Provide the (X, Y) coordinate of the cell's center where the given text is located.  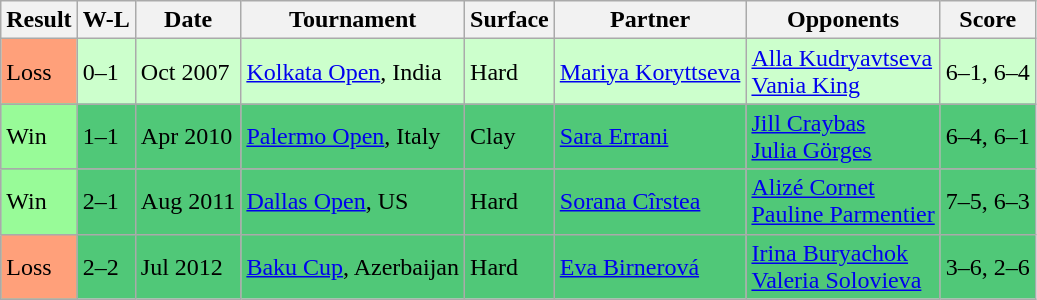
Palermo Open, Italy (353, 136)
2–1 (106, 202)
Oct 2007 (188, 72)
Result (39, 20)
Kolkata Open, India (353, 72)
0–1 (106, 72)
Dallas Open, US (353, 202)
Aug 2011 (188, 202)
7–5, 6–3 (988, 202)
Tournament (353, 20)
Eva Birnerová (650, 266)
6–4, 6–1 (988, 136)
W-L (106, 20)
Jill Craybas Julia Görges (843, 136)
Sara Errani (650, 136)
Irina Buryachok Valeria Solovieva (843, 266)
Date (188, 20)
Opponents (843, 20)
Sorana Cîrstea (650, 202)
Mariya Koryttseva (650, 72)
Partner (650, 20)
1–1 (106, 136)
3–6, 2–6 (988, 266)
2–2 (106, 266)
Score (988, 20)
Alla Kudryavtseva Vania King (843, 72)
Jul 2012 (188, 266)
Baku Cup, Azerbaijan (353, 266)
Clay (510, 136)
Surface (510, 20)
Alizé Cornet Pauline Parmentier (843, 202)
Apr 2010 (188, 136)
6–1, 6–4 (988, 72)
